Output the [x, y] coordinate of the center of the cell containing the given text.  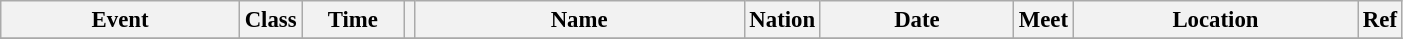
Event [120, 20]
Time [353, 20]
Ref [1380, 20]
Class [270, 20]
Nation [782, 20]
Meet [1043, 20]
Date [916, 20]
Location [1215, 20]
Name [579, 20]
